Detect which cell encompasses the target text, then output its [x, y] center coordinate. 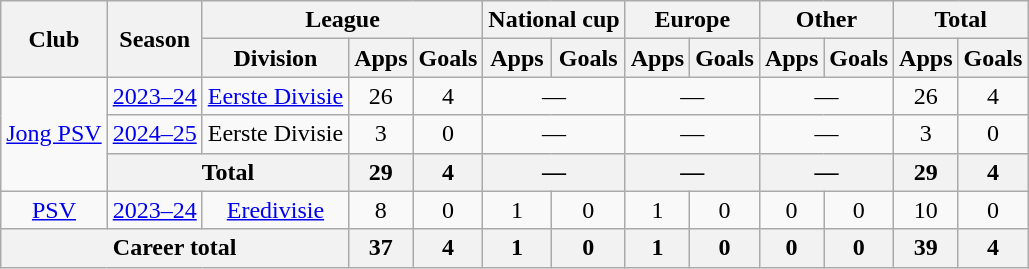
Division [275, 58]
League [342, 20]
Club [54, 39]
10 [926, 210]
2024–25 [154, 134]
Career total [175, 248]
8 [381, 210]
37 [381, 248]
PSV [54, 210]
Other [826, 20]
National cup [554, 20]
Jong PSV [54, 134]
39 [926, 248]
Season [154, 39]
Europe [692, 20]
Eredivisie [275, 210]
